Return the [X, Y] coordinate for the center point of the cell that contains the specified text.  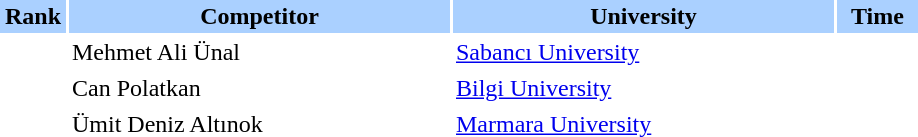
Sabancı University [644, 52]
Competitor [260, 16]
Bilgi University [644, 88]
Mehmet Ali Ünal [260, 52]
Time [878, 16]
University [644, 16]
Can Polatkan [260, 88]
Rank [33, 16]
